Detect which cell encompasses the target text, then output its [X, Y] center coordinate. 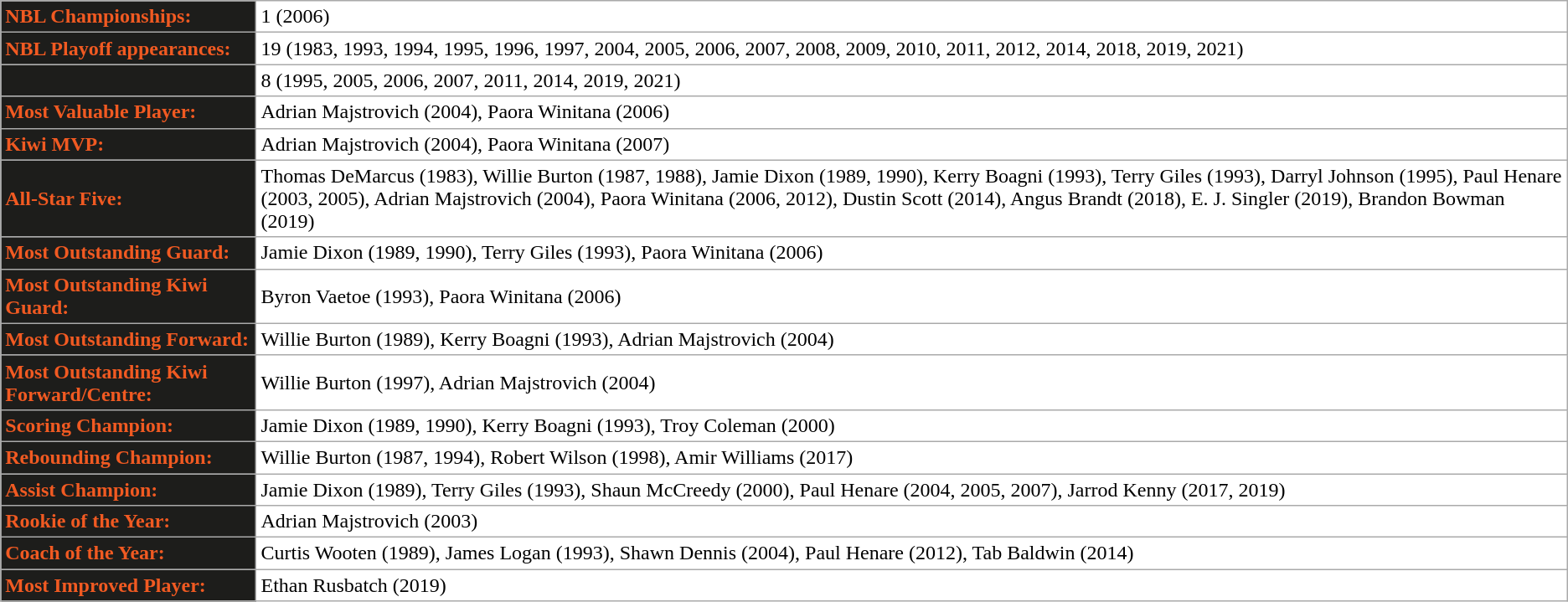
8 (1995, 2005, 2006, 2007, 2011, 2014, 2019, 2021) [911, 80]
Most Outstanding Kiwi Guard: [129, 296]
1 (2006) [911, 17]
Ethan Rusbatch (2019) [911, 585]
Willie Burton (1987, 1994), Robert Wilson (1998), Amir Williams (2017) [911, 457]
Most Valuable Player: [129, 112]
Jamie Dixon (1989), Terry Giles (1993), Shaun McCreedy (2000), Paul Henare (2004, 2005, 2007), Jarrod Kenny (2017, 2019) [911, 490]
Willie Burton (1997), Adrian Majstrovich (2004) [911, 382]
Most Outstanding Forward: [129, 339]
Adrian Majstrovich (2003) [911, 522]
Byron Vaetoe (1993), Paora Winitana (2006) [911, 296]
Scoring Champion: [129, 425]
Most Outstanding Kiwi Forward/Centre: [129, 382]
Rebounding Champion: [129, 457]
Curtis Wooten (1989), James Logan (1993), Shawn Dennis (2004), Paul Henare (2012), Tab Baldwin (2014) [911, 553]
Rookie of the Year: [129, 522]
NBL Championships: [129, 17]
NBL Playoff appearances: [129, 49]
Adrian Majstrovich (2004), Paora Winitana (2007) [911, 144]
Jamie Dixon (1989, 1990), Kerry Boagni (1993), Troy Coleman (2000) [911, 425]
Coach of the Year: [129, 553]
19 (1983, 1993, 1994, 1995, 1996, 1997, 2004, 2005, 2006, 2007, 2008, 2009, 2010, 2011, 2012, 2014, 2018, 2019, 2021) [911, 49]
Willie Burton (1989), Kerry Boagni (1993), Adrian Majstrovich (2004) [911, 339]
Kiwi MVP: [129, 144]
Most Outstanding Guard: [129, 253]
Assist Champion: [129, 490]
Jamie Dixon (1989, 1990), Terry Giles (1993), Paora Winitana (2006) [911, 253]
All-Star Five: [129, 198]
Adrian Majstrovich (2004), Paora Winitana (2006) [911, 112]
Most Improved Player: [129, 585]
